Determine the [x, y] coordinate at the center of the cell enclosing the given text.  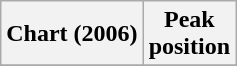
Peakposition [189, 34]
Chart (2006) [72, 34]
